Search for the cell housing the specified text and yield its [X, Y] center coordinate. 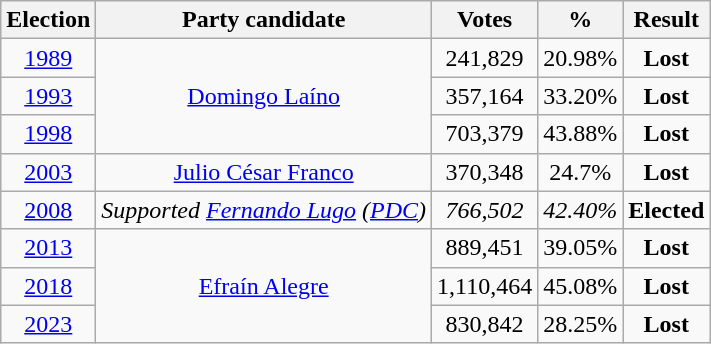
Elected [666, 210]
Result [666, 20]
20.98% [580, 58]
830,842 [485, 324]
1993 [48, 96]
Julio César Franco [264, 172]
241,829 [485, 58]
45.08% [580, 286]
Election [48, 20]
Domingo Laíno [264, 96]
703,379 [485, 134]
2008 [48, 210]
889,451 [485, 248]
357,164 [485, 96]
1989 [48, 58]
Party candidate [264, 20]
33.20% [580, 96]
766,502 [485, 210]
2018 [48, 286]
% [580, 20]
Supported Fernando Lugo (PDC) [264, 210]
2023 [48, 324]
28.25% [580, 324]
1998 [48, 134]
39.05% [580, 248]
Efraín Alegre [264, 286]
2003 [48, 172]
2013 [48, 248]
1,110,464 [485, 286]
42.40% [580, 210]
43.88% [580, 134]
370,348 [485, 172]
Votes [485, 20]
24.7% [580, 172]
